Capture the cell that displays the provided text and extract its (x, y) central coordinate. 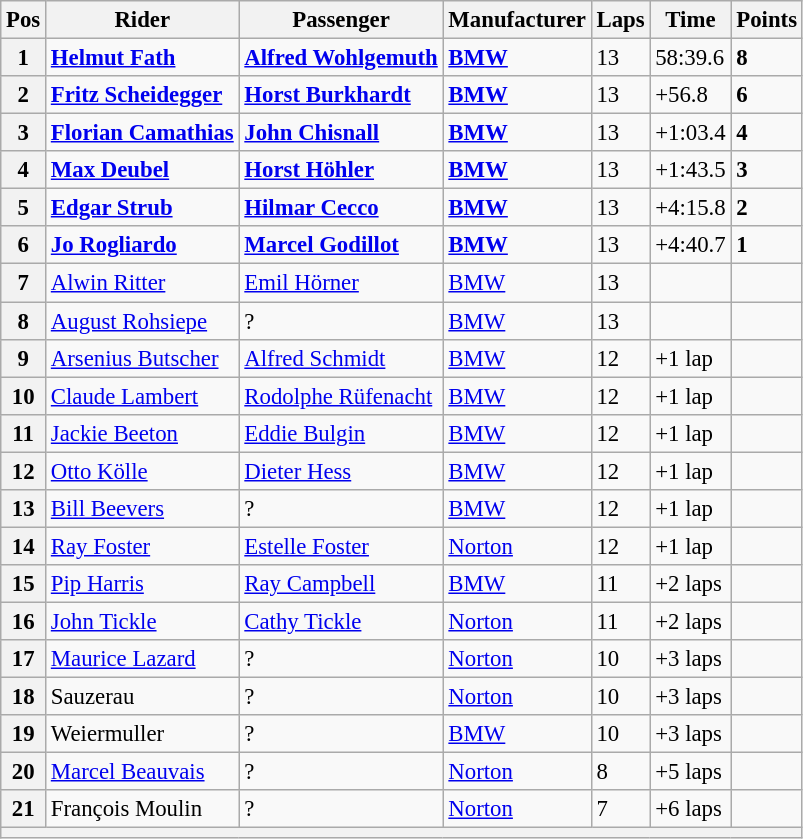
Sauzerau (143, 697)
Laps (620, 20)
Edgar Strub (143, 208)
Hilmar Cecco (341, 208)
Jo Rogliardo (143, 245)
Maurice Lazard (143, 659)
15 (24, 584)
+1:43.5 (690, 170)
14 (24, 546)
Jackie Beeton (143, 433)
Passenger (341, 20)
19 (24, 734)
Bill Beevers (143, 509)
Points (766, 20)
Max Deubel (143, 170)
9 (24, 358)
François Moulin (143, 809)
+4:40.7 (690, 245)
John Chisnall (341, 133)
Arsenius Butscher (143, 358)
5 (24, 208)
+56.8 (690, 95)
Florian Camathias (143, 133)
58:39.6 (690, 58)
17 (24, 659)
Ray Campbell (341, 584)
Marcel Beauvais (143, 772)
Time (690, 20)
Otto Kölle (143, 471)
Cathy Tickle (341, 621)
+5 laps (690, 772)
Dieter Hess (341, 471)
Alfred Schmidt (341, 358)
Emil Hörner (341, 283)
Marcel Godillot (341, 245)
Helmut Fath (143, 58)
21 (24, 809)
John Tickle (143, 621)
Manufacturer (517, 20)
Rider (143, 20)
Pip Harris (143, 584)
16 (24, 621)
Alwin Ritter (143, 283)
Weiermuller (143, 734)
+1:03.4 (690, 133)
+6 laps (690, 809)
Alfred Wohlgemuth (341, 58)
Eddie Bulgin (341, 433)
Horst Burkhardt (341, 95)
18 (24, 697)
Horst Höhler (341, 170)
Fritz Scheidegger (143, 95)
Claude Lambert (143, 396)
Ray Foster (143, 546)
Rodolphe Rüfenacht (341, 396)
20 (24, 772)
August Rohsiepe (143, 321)
+4:15.8 (690, 208)
Estelle Foster (341, 546)
Pos (24, 20)
